Pinpoint the cell where the given text exists, returning its [X, Y] midpoint coordinate. 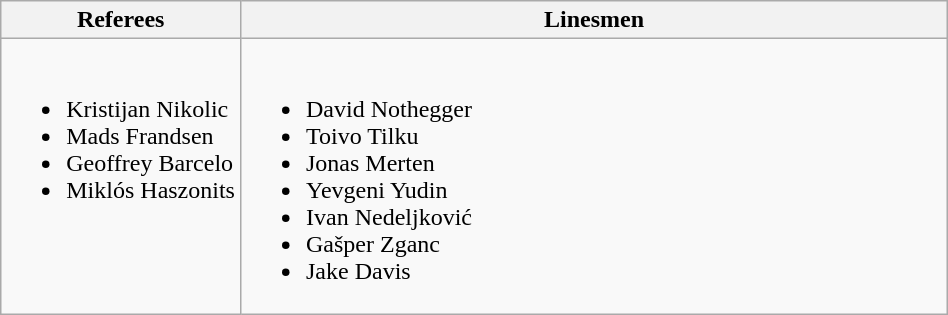
Kristijan Nikolic Mads Frandsen Geoffrey Barcelo Miklós Haszonits [121, 176]
Referees [121, 20]
David Nothegger Toivo Tilku Jonas Merten Yevgeni Yudin Ivan Nedeljković Gašper Zganc Jake Davis [594, 176]
Linesmen [594, 20]
